For the text-containing cell, return its midpoint in [X, Y] coordinate format. 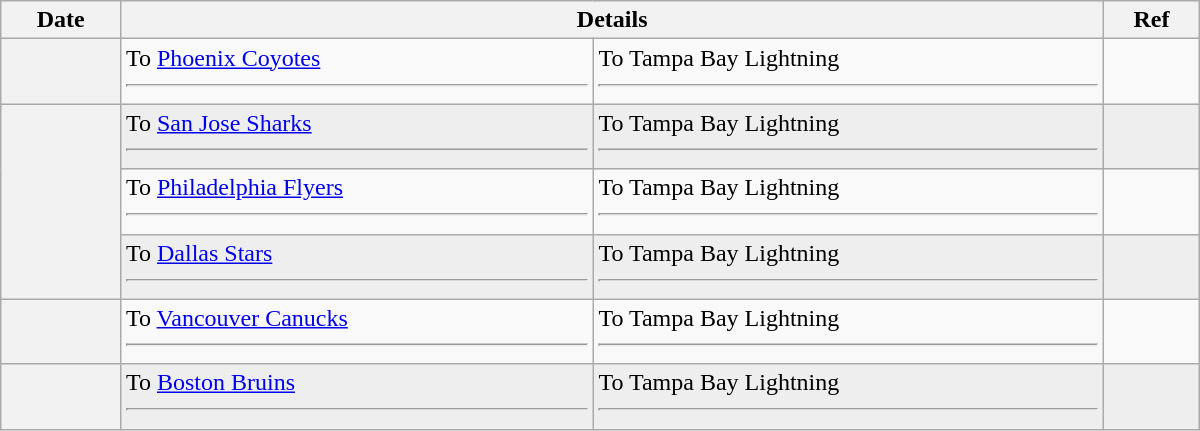
To Phoenix Coyotes [356, 72]
To Philadelphia Flyers [356, 202]
Date [61, 20]
To San Jose Sharks [356, 136]
To Boston Bruins [356, 396]
To Vancouver Canucks [356, 332]
To Dallas Stars [356, 266]
Ref [1152, 20]
Details [612, 20]
